Provide the (x, y) coordinate of the cell's center where the given text is located.  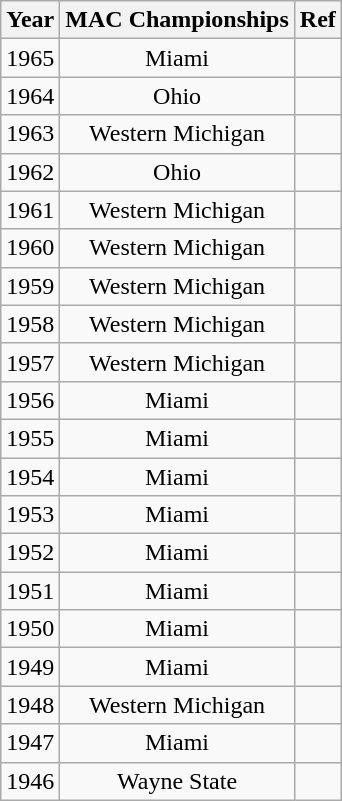
1950 (30, 629)
Ref (318, 20)
1964 (30, 96)
MAC Championships (177, 20)
1951 (30, 591)
1963 (30, 134)
1959 (30, 286)
1954 (30, 477)
1948 (30, 705)
1955 (30, 438)
1965 (30, 58)
1953 (30, 515)
1957 (30, 362)
Year (30, 20)
1946 (30, 781)
1961 (30, 210)
1949 (30, 667)
1952 (30, 553)
1958 (30, 324)
1956 (30, 400)
1960 (30, 248)
1947 (30, 743)
1962 (30, 172)
Wayne State (177, 781)
